Identify which cell holds the provided text, then report its (X, Y) central coordinate. 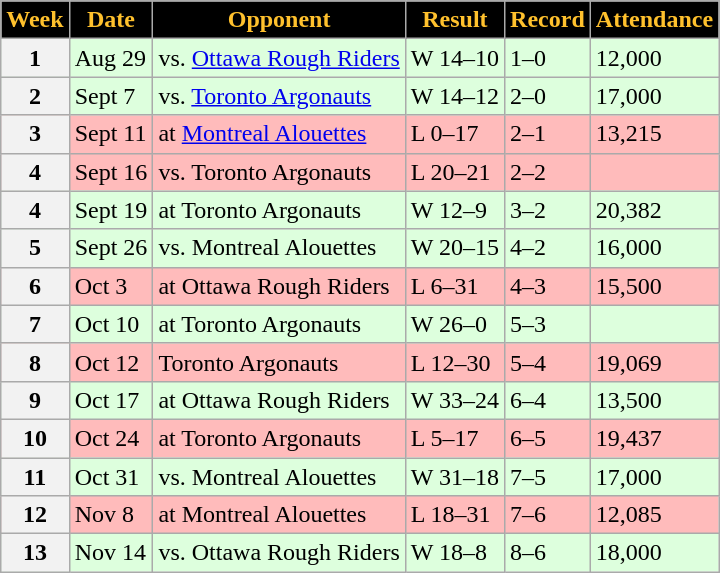
Oct 17 (111, 400)
2–1 (548, 134)
8–6 (548, 553)
15,500 (654, 286)
6–4 (548, 400)
11 (35, 477)
W 26–0 (454, 324)
2–0 (548, 96)
13 (35, 553)
7 (35, 324)
6 (35, 286)
10 (35, 438)
1–0 (548, 58)
7–6 (548, 515)
Toronto Argonauts (279, 362)
12,000 (654, 58)
2 (35, 96)
19,437 (654, 438)
W 20–15 (454, 248)
19,069 (654, 362)
5–4 (548, 362)
5–3 (548, 324)
7–5 (548, 477)
Oct 12 (111, 362)
3 (35, 134)
Week (35, 20)
Opponent (279, 20)
W 14–12 (454, 96)
3–2 (548, 210)
Sept 7 (111, 96)
L 6–31 (454, 286)
Aug 29 (111, 58)
13,500 (654, 400)
Nov 8 (111, 515)
Nov 14 (111, 553)
Result (454, 20)
Oct 3 (111, 286)
L 20–21 (454, 172)
16,000 (654, 248)
Sept 19 (111, 210)
12,085 (654, 515)
Date (111, 20)
W 31–18 (454, 477)
4–2 (548, 248)
1 (35, 58)
9 (35, 400)
L 0–17 (454, 134)
Record (548, 20)
Oct 24 (111, 438)
Attendance (654, 20)
20,382 (654, 210)
12 (35, 515)
W 12–9 (454, 210)
W 14–10 (454, 58)
L 18–31 (454, 515)
L 5–17 (454, 438)
W 18–8 (454, 553)
5 (35, 248)
W 33–24 (454, 400)
L 12–30 (454, 362)
2–2 (548, 172)
8 (35, 362)
4–3 (548, 286)
Sept 16 (111, 172)
18,000 (654, 553)
Sept 26 (111, 248)
6–5 (548, 438)
Oct 31 (111, 477)
13,215 (654, 134)
Sept 11 (111, 134)
Oct 10 (111, 324)
